Scan for the cell matching the given text and deliver its [x, y] coordinate at center. 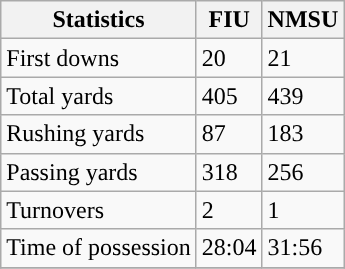
87 [229, 134]
Passing yards [99, 172]
183 [303, 134]
NMSU [303, 20]
Turnovers [99, 210]
Rushing yards [99, 134]
1 [303, 210]
21 [303, 58]
Total yards [99, 96]
FIU [229, 20]
2 [229, 210]
Statistics [99, 20]
31:56 [303, 248]
405 [229, 96]
28:04 [229, 248]
256 [303, 172]
318 [229, 172]
Time of possession [99, 248]
First downs [99, 58]
20 [229, 58]
439 [303, 96]
